Return the (x, y) coordinate for the center point of the cell that contains the specified text.  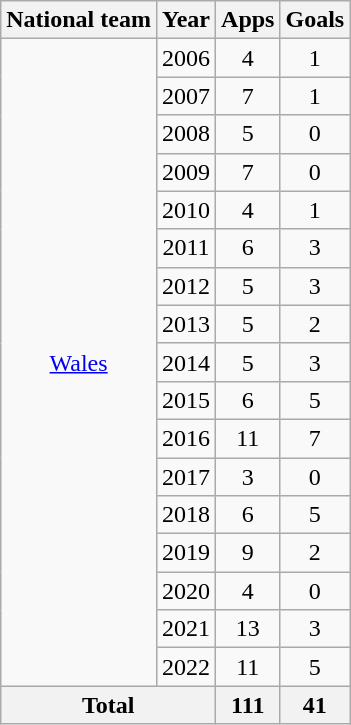
2013 (186, 324)
2018 (186, 515)
2011 (186, 248)
2006 (186, 58)
2008 (186, 134)
Year (186, 20)
2021 (186, 629)
Goals (315, 20)
2019 (186, 553)
2016 (186, 438)
2015 (186, 400)
13 (248, 629)
2017 (186, 477)
2010 (186, 210)
41 (315, 705)
2022 (186, 667)
Total (108, 705)
2012 (186, 286)
National team (79, 20)
9 (248, 553)
2014 (186, 362)
Wales (79, 362)
2009 (186, 172)
Apps (248, 20)
2007 (186, 96)
111 (248, 705)
2020 (186, 591)
